Find where the given text appears and provide that cell's center as (x, y) coordinate. 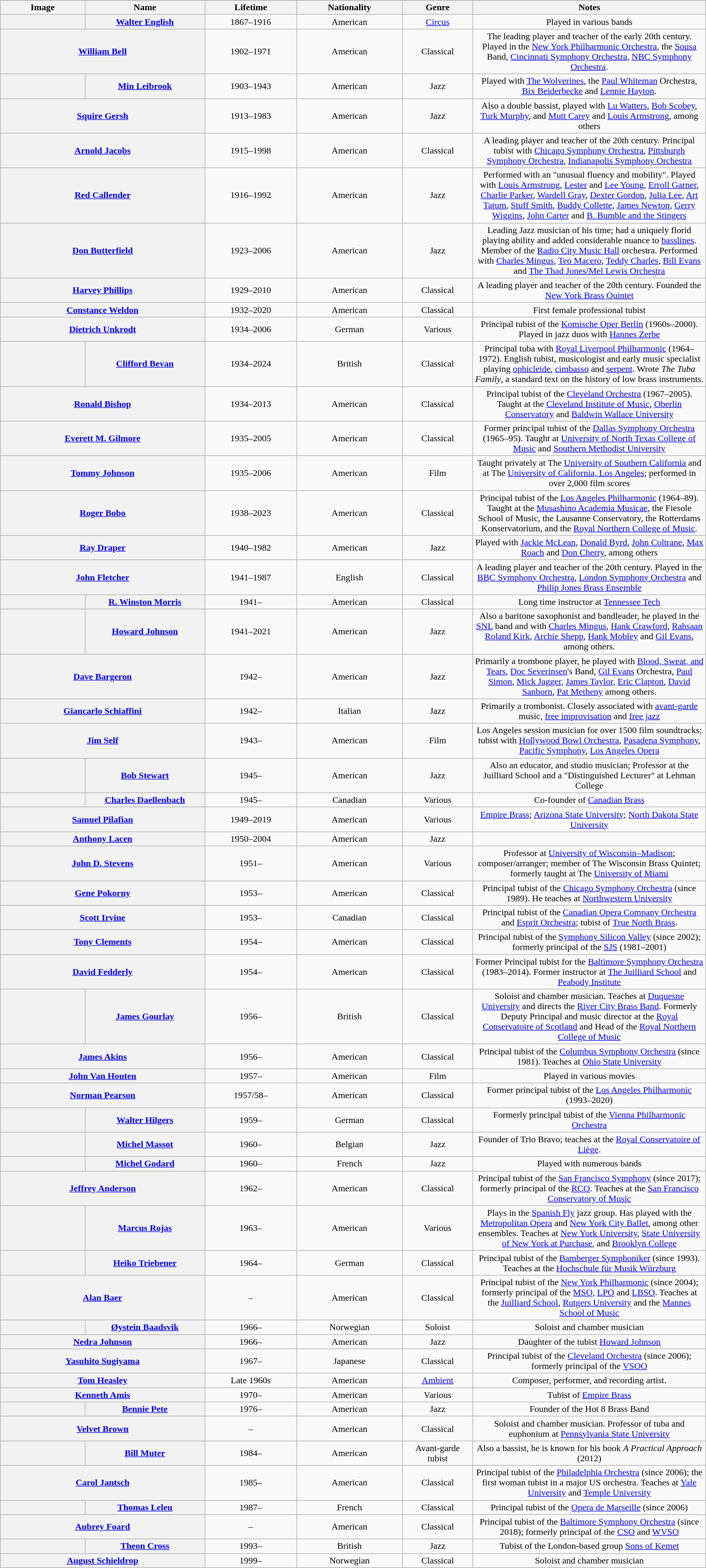
Professor at University of Wisconsin–Madison; composer/arranger; member of The Wisconsin Brass Quintet; formerly taught at The University of Miami (589, 863)
Dietrich Unkrodt (103, 329)
1915–1998 (250, 150)
1984– (250, 1453)
John Fletcher (103, 577)
Theon Cross (145, 1546)
A leading player and teacher of the 20th century. Played in the BBC Symphony Orchestra, London Symphony Orchestra and Philip Jones Brass Ensemble (589, 577)
Nationality (349, 8)
Composer, performer, and recording artist. (589, 1381)
Alan Baer (103, 1297)
1934–2024 (250, 364)
Gene Pokorny (103, 893)
Founder of Trio Bravo; teaches at the Royal Conservatoire of Liège. (589, 1144)
Ronald Bishop (103, 404)
1957/58– (250, 1095)
Played with Jackie McLean, Donald Byrd, John Coltrane, Max Roach and Don Cherry, among others (589, 548)
Name (145, 8)
Clifford Bevan (145, 364)
Principal tubist of the Chicago Symphony Orchestra (since 1989). He teaches at Northwestern University (589, 893)
Anthony Lacen (103, 839)
Don Butterfield (103, 250)
Soloist (437, 1327)
James Gourlay (145, 1017)
1929–2010 (250, 290)
1941–1987 (250, 577)
Played in various bands (589, 22)
1963– (250, 1228)
Tom Heasley (103, 1381)
1959– (250, 1120)
Michel Massot (145, 1144)
Circus (437, 22)
English (349, 577)
Tommy Johnson (103, 473)
Former principal tubist of the Los Angeles Philharmonic (1993–2020) (589, 1095)
Principal tubist of the Symphony Silicon Valley (since 2002); formerly principal of the SJS (1981–2001) (589, 942)
Howard Johnson (145, 631)
Tubist of Empire Brass (589, 1395)
William Bell (103, 51)
Ray Draper (103, 548)
1935–2006 (250, 473)
Harvey Phillips (103, 290)
Constance Weldon (103, 310)
John Van Houten (103, 1076)
Carol Jantsch (103, 1483)
Yasuhito Sugiyama (103, 1361)
James Akins (103, 1057)
Japanese (349, 1361)
1964– (250, 1263)
1913–1983 (250, 116)
Bennie Pete (145, 1409)
Marcus Rojas (145, 1228)
Kenneth Amis (103, 1395)
Heiko Triebener (145, 1263)
Red Callender (103, 195)
First female professional tubist (589, 310)
Aubrey Foard (103, 1527)
Principal tubist of the Canadian Opera Company Orchestra and Esprit Orchestra; tubist of True North Brass. (589, 918)
1976– (250, 1409)
A leading player and teacher of the 20th century. Founded the New York Brass Quintet (589, 290)
Jeffrey Anderson (103, 1188)
Principal tubist of the San Francisco Symphony (since 2017); formerly principal of the RCO. Teaches at the San Francisco Conservatory of Music (589, 1188)
Roger Bobo (103, 513)
Founder of the Hot 8 Brass Band (589, 1409)
1941– (250, 602)
1949–2019 (250, 819)
1962– (250, 1188)
1867–1916 (250, 22)
Empire Brass; Arizona State University; North Dakota State University (589, 819)
Velvet Brown (103, 1428)
Øystein Baadsvik (145, 1327)
Tubist of the London-based group Sons of Kemet (589, 1546)
Samuel Pilafian (103, 819)
1967– (250, 1361)
Charles Daellenbach (145, 800)
1987– (250, 1507)
Belgian (349, 1144)
Scott Irvine (103, 918)
Principal tubist of the Cleveland Orchestra (since 2006); formerly principal of the VSOO (589, 1361)
1985– (250, 1483)
Principal tubist of the Komische Oper Berlin (1960s–2000). Played in jazz duos with Hannes Zerbe (589, 329)
Bill Muter (145, 1453)
Tony Clements (103, 942)
1903–1943 (250, 86)
Played with The Wolverines, the Paul Whiteman Orchestra, Bix Beiderbecke and Lennie Hayton. (589, 86)
Image (43, 8)
1999– (250, 1560)
Taught privately at The University of Southern California and at The University of California, Los Angeles; performed in over 2,000 film scores (589, 473)
Norman Pearson (103, 1095)
Arnold Jacobs (103, 150)
Formerly principal tubist of the Vienna Philharmonic Orchestra (589, 1120)
1932–2020 (250, 310)
R. Winston Morris (145, 602)
Former Principal tubist for the Baltimore Symphony Orchestra (1983–2014). Former instructor at The Juilliard School and Peabody Institute (589, 972)
1943– (250, 741)
1957– (250, 1076)
1935–2005 (250, 439)
Principal tubist of the Bamberger Symphoniker (since 1993). Teaches at the Hochschule für Musik Würzburg (589, 1263)
Bob Stewart (145, 775)
1902–1971 (250, 51)
Co-founder of Canadian Brass (589, 800)
Principal tubist of the Baltimore Symphony Orchestra (since 2018); formerly principal of the CSO and WVSO (589, 1527)
1923–2006 (250, 250)
Soloist and chamber musician. Professor of tuba and euphonium at Pennsylvania State University (589, 1428)
Nedra Johnson (103, 1341)
Ambient (437, 1381)
1940–1982 (250, 548)
Also a bassist, he is known for his book A Practical Approach (2012) (589, 1453)
Giancarlo Schiaffini (103, 711)
Jim Self (103, 741)
Thomas Leleu (145, 1507)
Lifetime (250, 8)
1934–2013 (250, 404)
Late 1960s (250, 1381)
Long time instructor at Tennessee Tech (589, 602)
David Fedderly (103, 972)
Walter Hilgers (145, 1120)
Italian (349, 711)
John D. Stevens (103, 863)
1941–2021 (250, 631)
Principal tubist of the Columbus Symphony Orchestra (since 1981). Teaches at Ohio State University (589, 1057)
Also an educator, and studio musician; Professor at the Juilliard School and a "Distinguished Lecturer" at Lehman College (589, 775)
1916–1992 (250, 195)
1934–2006 (250, 329)
Daughter of the tubist Howard Johnson (589, 1341)
Genre (437, 8)
1970– (250, 1395)
Also a double bassist, played with Lu Watters, Bob Scobey, Turk Murphy, and Mutt Carey and Louis Armstrong, among others (589, 116)
Played with numerous bands (589, 1164)
Michel Godard (145, 1164)
Notes (589, 8)
1938–2023 (250, 513)
1951– (250, 863)
Played in various movies (589, 1076)
Primarily a trombonist. Closely associated with avant-garde music, free improvisation and free jazz (589, 711)
Squire Gersh (103, 116)
1950–2004 (250, 839)
Min Leibrook (145, 86)
August Schieldrop (103, 1560)
Everett M. Gilmore (103, 439)
Walter English (145, 22)
1993– (250, 1546)
Principal tubist of the Opera de Marseille (since 2006) (589, 1507)
Avant-garde tubist (437, 1453)
Dave Bargeron (103, 677)
